Output the (X, Y) coordinate of the center of the cell containing the given text.  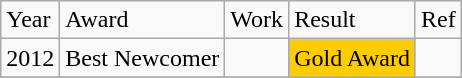
Ref (438, 20)
Best Newcomer (142, 58)
Work (257, 20)
Award (142, 20)
Year (30, 20)
2012 (30, 58)
Gold Award (352, 58)
Result (352, 20)
